Identify which cell holds the provided text, then report its [X, Y] central coordinate. 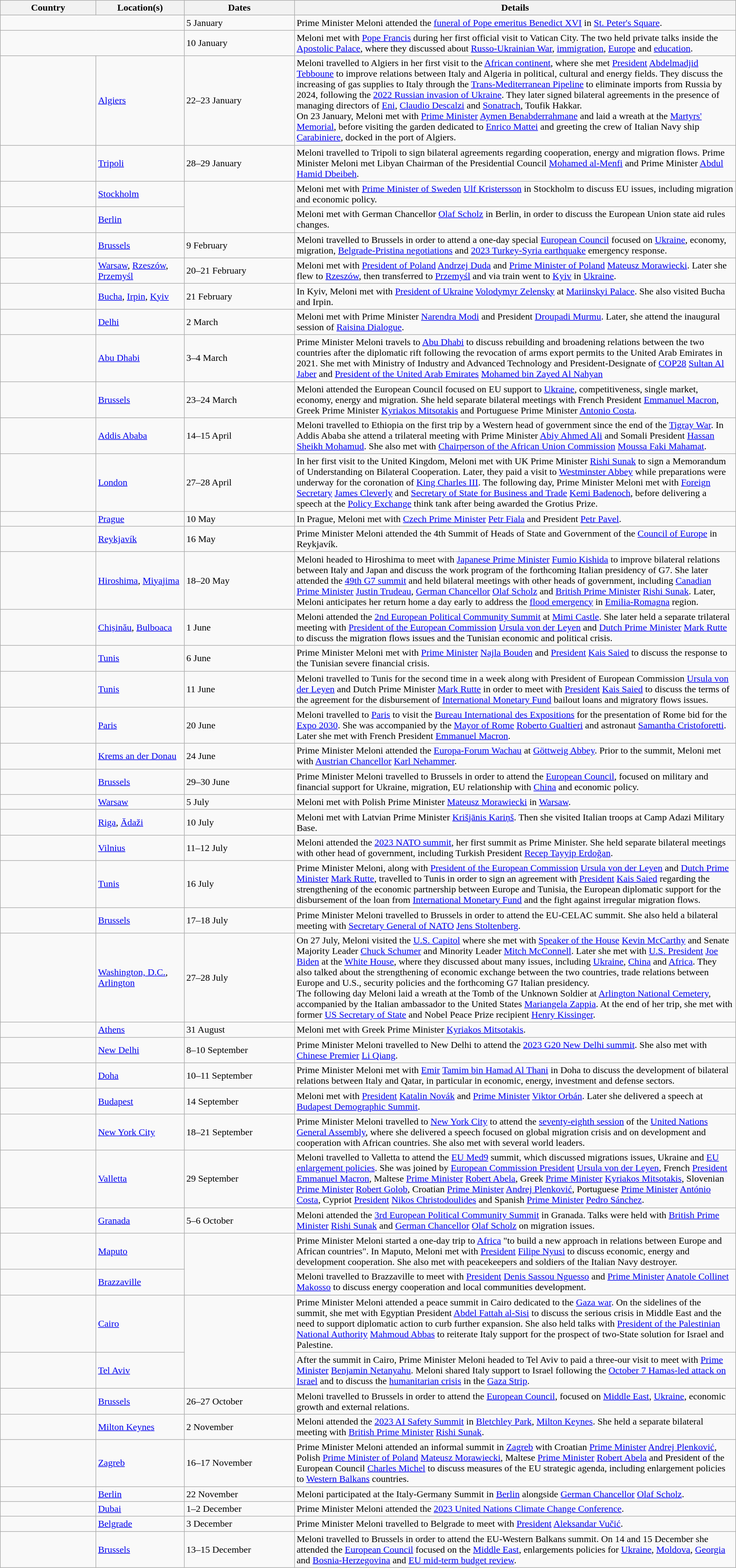
Krems an der Donau [140, 756]
17–18 July [239, 920]
1 June [239, 627]
11–12 July [239, 847]
16 May [239, 539]
Paris [140, 725]
Meloni met with Prime Minister Narendra Modi and President Droupadi Murmu. Later, she attend the inaugural session of Raisina Dialogue. [515, 322]
Vilnius [140, 847]
Prague [140, 519]
20 June [239, 725]
22–23 January [239, 101]
Meloni met with German Chancellor Olaf Scholz in Berlin, in order to discuss the European Union state aid rules changes. [515, 219]
14 September [239, 1101]
9 February [239, 245]
Washington, D.C., Arlington [140, 978]
22 November [239, 1494]
10 May [239, 519]
Tel Aviv [140, 1370]
Valletta [140, 1179]
Abu Dhabi [140, 358]
Athens [140, 1030]
Prime Minister Meloni attended the funeral of Pope emeritus Benedict XVI in St. Peter's Square. [515, 23]
Prime Minister Meloni attended the 4th Summit of Heads of State and Government of the Council of Europe in Reykjavík. [515, 539]
Budapest [140, 1101]
5 July [239, 802]
23–24 March [239, 399]
11 June [239, 689]
Chișinău, Bulboaca [140, 627]
Hiroshima, Miyajima [140, 581]
Reykjavík [140, 539]
18–21 September [239, 1132]
Prime Minister Meloni attended the Europa-Forum Wachau at Göttweig Abbey. Prior to the summit, Meloni met with Austrian Chancellor Karl Nehammer. [515, 756]
27–28 April [239, 483]
10 July [239, 822]
10 January [239, 43]
New Delhi [140, 1050]
New York City [140, 1132]
5–6 October [239, 1220]
Country [48, 8]
21 February [239, 296]
Dates [239, 8]
20–21 February [239, 270]
27–28 July [239, 978]
London [140, 483]
18–20 May [239, 581]
Cairo [140, 1324]
16–17 November [239, 1463]
Bucha, Irpin, Kyiv [140, 296]
10–11 September [239, 1075]
Zagreb [140, 1463]
Delhi [140, 322]
Tripoli [140, 163]
16 July [239, 884]
Stockholm [140, 194]
2 March [239, 322]
8–10 September [239, 1050]
Riga, Ādaži [140, 822]
Meloni met with President Katalin Novák and Prime Minister Viktor Orbán. Later she delivered a speech at Budapest Demographic Summit. [515, 1101]
Meloni participated at the Italy-Germany Summit in Berlin alongside German Chancellor Olaf Scholz. [515, 1494]
Addis Ababa [140, 436]
Maputo [140, 1251]
In Kyiv, Meloni met with President of Ukraine Volodymyr Zelensky at Mariinskyi Palace. She also visited Bucha and Irpin. [515, 296]
2 November [239, 1427]
Prime Minister Meloni met with Prime Minister Najla Bouden and President Kais Saied to discuss the response to the Tunisian severe financial crisis. [515, 658]
1–2 December [239, 1509]
Algiers [140, 101]
Location(s) [140, 8]
Meloni met with Greek Prime Minister Kyriakos Mitsotakis. [515, 1030]
Prime Minister Meloni travelled to New Delhi to attend the 2023 G20 New Delhi summit. She also met with Chinese Premier Li Qiang. [515, 1050]
31 August [239, 1030]
Meloni met with Latvian Prime Minister Krišjānis Kariņš. Then she visited Italian troops at Camp Adazi Military Base. [515, 822]
3 December [239, 1524]
Prime Minister Meloni attended the 2023 United Nations Climate Change Conference. [515, 1509]
Prime Minister Meloni travelled to Belgrade to meet with President Aleksandar Vučić. [515, 1524]
In Prague, Meloni met with Czech Prime Minister Petr Fiala and President Petr Pavel. [515, 519]
3–4 March [239, 358]
Details [515, 8]
Dubai [140, 1509]
Milton Keynes [140, 1427]
29 September [239, 1179]
Meloni met with Polish Prime Minister Mateusz Morawiecki in Warsaw. [515, 802]
Belgrade [140, 1524]
Warsaw [140, 802]
Meloni met with Prime Minister of Sweden Ulf Kristersson in Stockholm to discuss EU issues, including migration and economic policy. [515, 194]
Warsaw, Rzeszów, Przemyśl [140, 270]
Granada [140, 1220]
Meloni travelled to Brussels in order to attend the European Council, focused on Middle East, Ukraine, economic growth and external relations. [515, 1401]
26–27 October [239, 1401]
Doha [140, 1075]
6 June [239, 658]
24 June [239, 756]
29–30 June [239, 781]
13–15 December [239, 1550]
28–29 January [239, 163]
5 January [239, 23]
Brazzaville [140, 1282]
14–15 April [239, 436]
